Return the [x, y] coordinate for the center point of the cell that contains the specified text.  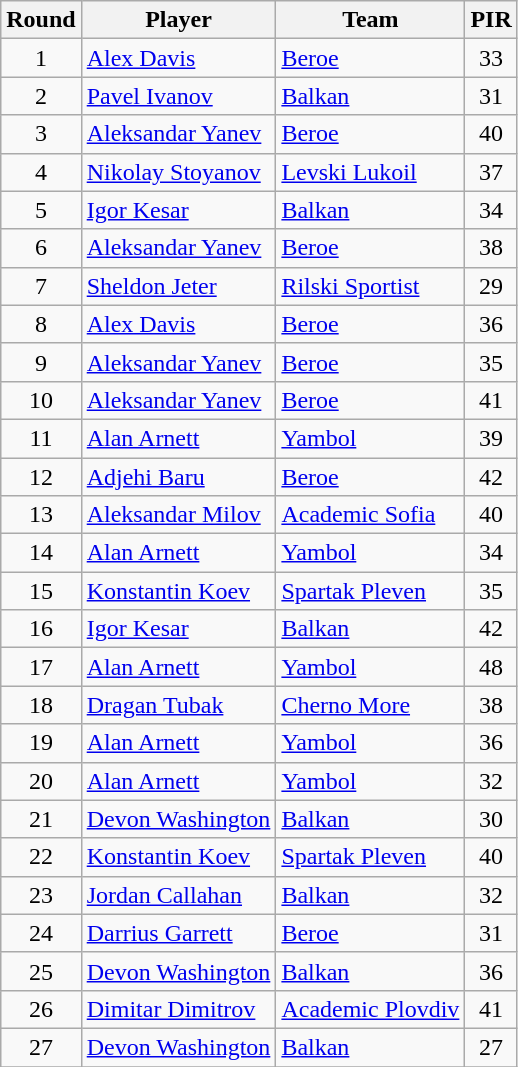
Academic Plovdiv [370, 1009]
11 [41, 438]
14 [41, 553]
7 [41, 286]
22 [41, 857]
30 [491, 819]
33 [491, 58]
37 [491, 172]
Academic Sofia [370, 515]
10 [41, 400]
15 [41, 591]
Dragan Tubak [178, 705]
Pavel Ivanov [178, 96]
Jordan Callahan [178, 895]
25 [41, 971]
Darrius Garrett [178, 933]
PIR [491, 20]
Sheldon Jeter [178, 286]
29 [491, 286]
Adjehi Baru [178, 477]
13 [41, 515]
8 [41, 324]
3 [41, 134]
39 [491, 438]
16 [41, 629]
Cherno More [370, 705]
20 [41, 781]
Aleksandar Milov [178, 515]
23 [41, 895]
12 [41, 477]
2 [41, 96]
6 [41, 248]
9 [41, 362]
48 [491, 667]
26 [41, 1009]
17 [41, 667]
21 [41, 819]
Dimitar Dimitrov [178, 1009]
Levski Lukoil [370, 172]
Nikolay Stoyanov [178, 172]
Team [370, 20]
Round [41, 20]
1 [41, 58]
18 [41, 705]
5 [41, 210]
4 [41, 172]
Player [178, 20]
19 [41, 743]
24 [41, 933]
Rilski Sportist [370, 286]
